Return (x, y) of the center of cell containing provided text 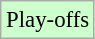
Play-offs (48, 20)
